Return [X, Y] of the center of cell containing provided text 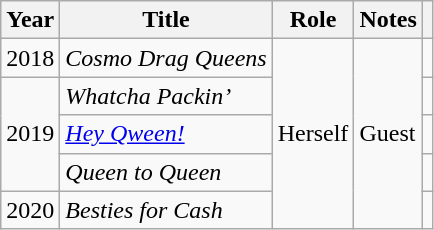
Herself [313, 134]
2018 [30, 58]
2019 [30, 134]
Title [166, 20]
Besties for Cash [166, 210]
Cosmo Drag Queens [166, 58]
Queen to Queen [166, 172]
Year [30, 20]
Notes [388, 20]
2020 [30, 210]
Guest [388, 134]
Whatcha Packin’ [166, 96]
Role [313, 20]
Hey Qween! [166, 134]
